Output the (X, Y) coordinate of the center of the cell containing the given text.  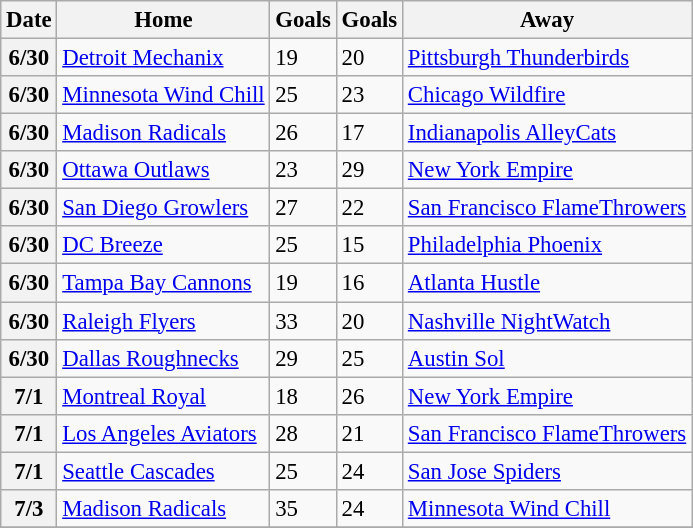
15 (369, 245)
18 (303, 396)
Austin Sol (548, 358)
33 (303, 321)
Ottawa Outlaws (164, 170)
Montreal Royal (164, 396)
Date (29, 20)
21 (369, 433)
Atlanta Hustle (548, 283)
San Jose Spiders (548, 471)
Tampa Bay Cannons (164, 283)
San Diego Growlers (164, 208)
Pittsburgh Thunderbirds (548, 58)
DC Breeze (164, 245)
Dallas Roughnecks (164, 358)
28 (303, 433)
Seattle Cascades (164, 471)
Detroit Mechanix (164, 58)
Away (548, 20)
16 (369, 283)
Home (164, 20)
Los Angeles Aviators (164, 433)
35 (303, 509)
7/3 (29, 509)
Raleigh Flyers (164, 321)
Nashville NightWatch (548, 321)
Philadelphia Phoenix (548, 245)
Chicago Wildfire (548, 95)
27 (303, 208)
Indianapolis AlleyCats (548, 133)
22 (369, 208)
17 (369, 133)
